Search for the cell housing the specified text and yield its [X, Y] center coordinate. 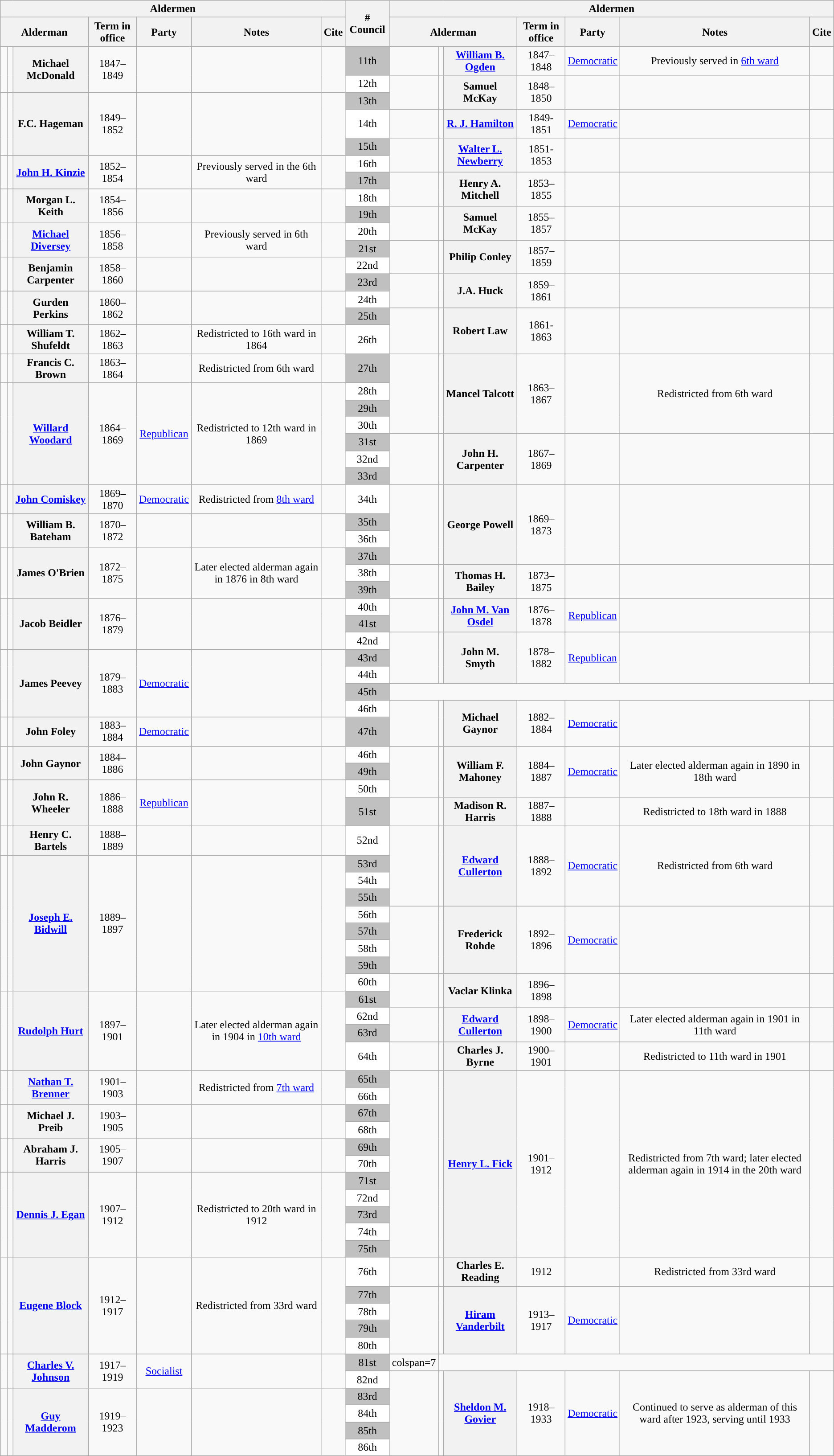
John Foley [51, 732]
50th [367, 788]
Redistricted from 8th ward [257, 499]
Henry C. Bartels [51, 841]
1863–1864 [112, 368]
1851-1853 [541, 155]
1898–1900 [541, 1025]
William B. Ogden [480, 61]
William T. Shufeldt [51, 340]
19th [367, 214]
20th [367, 231]
Michael Diversey [51, 240]
Socialist [164, 1371]
78th [367, 1312]
51st [367, 811]
Abraham J. Harris [51, 1155]
1886–1888 [112, 803]
41st [367, 624]
57th [367, 931]
Michael Gaynor [480, 723]
1903–1905 [112, 1121]
Sheldon M. Govier [480, 1413]
30th [367, 425]
Frederick Rohde [480, 940]
52nd [367, 841]
1867–1869 [541, 459]
Henry L. Fick [480, 1164]
Nathan T. Brenner [51, 1087]
1860–1862 [112, 308]
82nd [367, 1379]
1896–1898 [541, 991]
67th [367, 1113]
1897–1901 [112, 1030]
1863–1867 [541, 394]
1852–1854 [112, 172]
76th [367, 1272]
66th [367, 1096]
75th [367, 1249]
1849–1852 [112, 124]
Redistricted to 16th ward in 1864 [257, 340]
1912 [541, 1272]
1888–1892 [541, 865]
Mancel Talcott [480, 394]
60th [367, 982]
71st [367, 1181]
1847–1849 [112, 70]
John Comiskey [51, 499]
61st [367, 999]
Vaclar Klinka [480, 991]
68th [367, 1130]
1849-1851 [541, 124]
63rd [367, 1033]
64th [367, 1056]
Redistricted to 20th ward in 1912 [257, 1215]
49th [367, 771]
39th [367, 590]
1888–1889 [112, 841]
John H. Carpenter [480, 459]
Madison R. Harris [480, 811]
26th [367, 340]
40th [367, 607]
Charles J. Byrne [480, 1056]
38th [367, 573]
1855–1857 [541, 223]
1876–1878 [541, 615]
Joseph E. Bidwill [51, 923]
54th [367, 881]
1917–1919 [112, 1371]
32nd [367, 459]
15th [367, 147]
Jacob Beidler [51, 624]
Francis C. Brown [51, 368]
# Council [367, 23]
1876–1879 [112, 624]
James Peevey [51, 683]
William F. Mahoney [480, 771]
Redistricted to 18th ward in 1888 [715, 811]
Hiram Vanderbilt [480, 1320]
45th [367, 692]
55th [367, 898]
22nd [367, 266]
44th [367, 675]
1884–1886 [112, 763]
Previously served in the 6th ward [257, 172]
1862–1863 [112, 340]
Redistricted to 11th ward in 1901 [715, 1056]
17th [367, 180]
Later elected alderman again in 1904 in 10th ward [257, 1030]
J.A. Huck [480, 291]
1869–1870 [112, 499]
1883–1884 [112, 732]
1857–1859 [541, 257]
83rd [367, 1396]
1854–1856 [112, 206]
72nd [367, 1198]
Rudolph Hurt [51, 1030]
1912–1917 [112, 1306]
F.C. Hageman [51, 124]
34th [367, 499]
Redistricted to 12th ward in 1869 [257, 434]
Morgan L. Keith [51, 206]
George Powell [480, 524]
1892–1896 [541, 940]
1900–1901 [541, 1056]
1848–1850 [541, 92]
77th [367, 1295]
John M. Smyth [480, 658]
43rd [367, 658]
Henry A. Mitchell [480, 189]
27th [367, 368]
81st [367, 1362]
59th [367, 965]
John M. Van Osdel [480, 615]
74th [367, 1232]
28th [367, 391]
William B. Bateham [51, 530]
Michael McDonald [51, 70]
65th [367, 1079]
R. J. Hamilton [480, 124]
1847–1848 [541, 61]
John H. Kinzie [51, 172]
25th [367, 316]
Guy Madderom [51, 1422]
18th [367, 197]
1919–1923 [112, 1422]
79th [367, 1329]
Later elected alderman again in 1901 in 11th ward [715, 1025]
53rd [367, 863]
73rd [367, 1215]
John Gaynor [51, 763]
31st [367, 442]
1879–1883 [112, 683]
John R. Wheeler [51, 803]
Willard Woodard [51, 434]
12th [367, 84]
1905–1907 [112, 1155]
62nd [367, 1016]
33rd [367, 476]
Robert Law [480, 331]
1901–1903 [112, 1087]
Philip Conley [480, 257]
42nd [367, 641]
1901–1912 [541, 1164]
58th [367, 948]
29th [367, 408]
16th [367, 164]
1878–1882 [541, 658]
Redistricted from 7th ward; later elected alderman again in 1914 in the 20th ward [715, 1164]
1884–1887 [541, 771]
84th [367, 1413]
Michael J. Preib [51, 1121]
1856–1858 [112, 240]
1913–1917 [541, 1320]
1859–1861 [541, 291]
80th [367, 1345]
1882–1884 [541, 723]
Later elected alderman again in 1890 in 18th ward [715, 771]
1907–1912 [112, 1215]
69th [367, 1147]
Dennis J. Egan [51, 1215]
Eugene Block [51, 1306]
23rd [367, 283]
1887–1888 [541, 811]
1918–1933 [541, 1413]
36th [367, 539]
86th [367, 1448]
1869–1873 [541, 524]
35th [367, 522]
1858–1860 [112, 274]
11th [367, 61]
Later elected alderman again in 1876 in 8th ward [257, 573]
24th [367, 299]
47th [367, 732]
1873–1875 [541, 582]
56th [367, 915]
James O'Brien [51, 573]
1872–1875 [112, 573]
Charles E. Reading [480, 1272]
1864–1869 [112, 434]
colspan=7 [414, 1362]
70th [367, 1164]
Continued to serve as alderman of this ward after 1923, serving until 1933 [715, 1413]
85th [367, 1430]
Walter L. Newberry [480, 155]
Gurden Perkins [51, 308]
1870–1872 [112, 530]
Redistricted from 7th ward [257, 1087]
Charles V. Johnson [51, 1371]
37th [367, 556]
14th [367, 124]
1853–1855 [541, 189]
Benjamin Carpenter [51, 274]
1889–1897 [112, 923]
13th [367, 101]
21st [367, 248]
Thomas H. Bailey [480, 582]
1861-1863 [541, 331]
